Return the (X, Y) coordinate for the center point of the cell that contains the specified text.  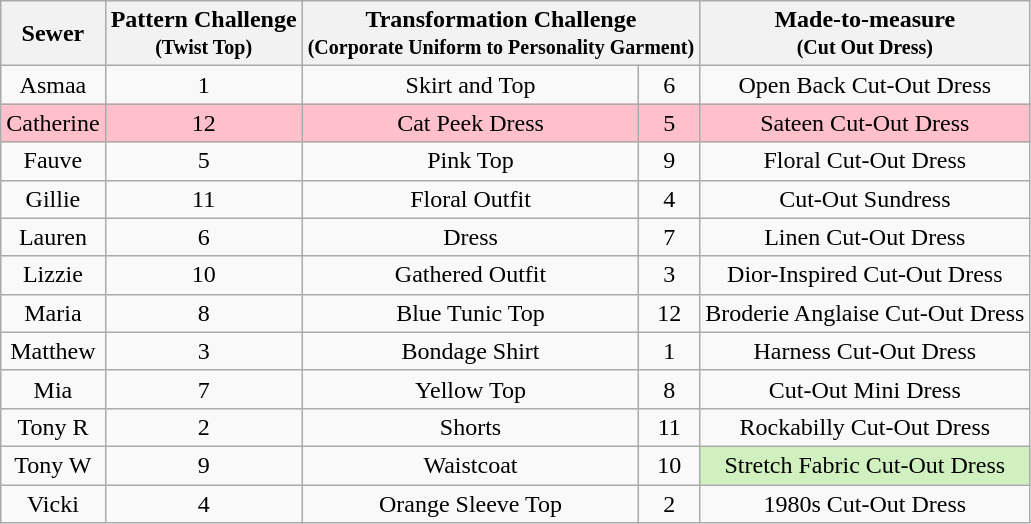
Matthew (53, 351)
Floral Cut-Out Dress (865, 161)
1980s Cut-Out Dress (865, 503)
Maria (53, 313)
Tony R (53, 427)
Rockabilly Cut-Out Dress (865, 427)
Pink Top (470, 161)
Skirt and Top (470, 85)
Broderie Anglaise Cut-Out Dress (865, 313)
Fauve (53, 161)
Harness Cut-Out Dress (865, 351)
Linen Cut-Out Dress (865, 237)
Transformation Challenge(Corporate Uniform to Personality Garment) (500, 34)
Orange Sleeve Top (470, 503)
Blue Tunic Top (470, 313)
Shorts (470, 427)
Open Back Cut-Out Dress (865, 85)
Dress (470, 237)
Catherine (53, 123)
Lizzie (53, 275)
Sewer (53, 34)
Waistcoat (470, 465)
Dior-Inspired Cut-Out Dress (865, 275)
Vicki (53, 503)
Made-to-measure(Cut Out Dress) (865, 34)
Floral Outfit (470, 199)
Mia (53, 389)
Bondage Shirt (470, 351)
Pattern Challenge(Twist Top) (204, 34)
Gillie (53, 199)
Yellow Top (470, 389)
Stretch Fabric Cut-Out Dress (865, 465)
Lauren (53, 237)
Cat Peek Dress (470, 123)
Gathered Outfit (470, 275)
Tony W (53, 465)
Cut-Out Mini Dress (865, 389)
Cut-Out Sundress (865, 199)
Asmaa (53, 85)
Sateen Cut-Out Dress (865, 123)
